Scan for the cell matching the given text and deliver its [x, y] coordinate at center. 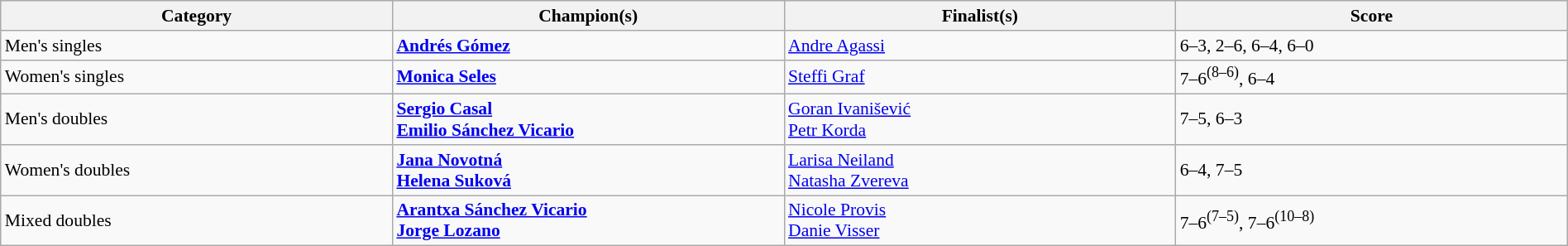
Women's singles [197, 76]
6–4, 7–5 [1372, 171]
6–3, 2–6, 6–4, 6–0 [1372, 46]
Andre Agassi [980, 46]
Jana Novotná Helena Suková [588, 171]
Category [197, 16]
Goran Ivanišević Petr Korda [980, 119]
Score [1372, 16]
Andrés Gómez [588, 46]
Mixed doubles [197, 220]
Champion(s) [588, 16]
Men's singles [197, 46]
Nicole Provis Danie Visser [980, 220]
Finalist(s) [980, 16]
Monica Seles [588, 76]
Steffi Graf [980, 76]
Women's doubles [197, 171]
Sergio Casal Emilio Sánchez Vicario [588, 119]
Men's doubles [197, 119]
Arantxa Sánchez Vicario Jorge Lozano [588, 220]
7–5, 6–3 [1372, 119]
7–6(7–5), 7–6(10–8) [1372, 220]
Larisa Neiland Natasha Zvereva [980, 171]
7–6(8–6), 6–4 [1372, 76]
